Capture the cell that displays the provided text and extract its [X, Y] central coordinate. 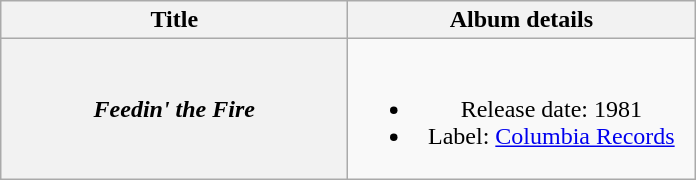
Title [174, 20]
Release date: 1981Label: Columbia Records [522, 109]
Feedin' the Fire [174, 109]
Album details [522, 20]
